Return [X, Y] of the center of cell containing provided text 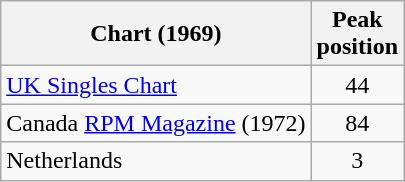
Netherlands [156, 161]
Peakposition [357, 34]
UK Singles Chart [156, 85]
44 [357, 85]
Canada RPM Magazine (1972) [156, 123]
Chart (1969) [156, 34]
84 [357, 123]
3 [357, 161]
